Identify which cell holds the provided text, then report its (x, y) central coordinate. 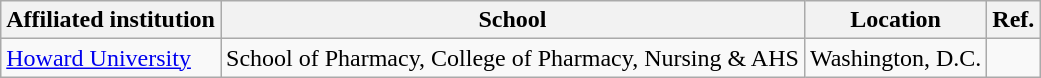
Washington, D.C. (895, 58)
Ref. (1014, 20)
School of Pharmacy, College of Pharmacy, Nursing & AHS (512, 58)
Howard University (111, 58)
Location (895, 20)
School (512, 20)
Affiliated institution (111, 20)
